Pinpoint the cell where the given text exists, returning its (x, y) midpoint coordinate. 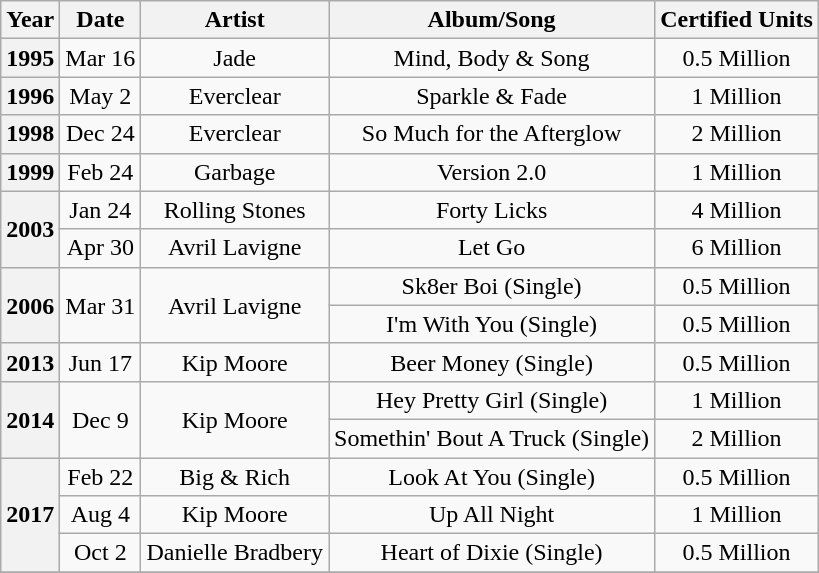
1998 (30, 134)
Sparkle & Fade (492, 96)
1996 (30, 96)
Big & Rich (235, 477)
Forty Licks (492, 210)
2014 (30, 419)
Rolling Stones (235, 210)
Mar 31 (100, 305)
4 Million (737, 210)
Heart of Dixie (Single) (492, 553)
I'm With You (Single) (492, 324)
Oct 2 (100, 553)
Mind, Body & Song (492, 58)
6 Million (737, 248)
Feb 22 (100, 477)
Artist (235, 20)
Somethin' Bout A Truck (Single) (492, 438)
Sk8er Boi (Single) (492, 286)
Album/Song (492, 20)
Apr 30 (100, 248)
Hey Pretty Girl (Single) (492, 400)
Beer Money (Single) (492, 362)
Mar 16 (100, 58)
Year (30, 20)
Dec 9 (100, 419)
Look At You (Single) (492, 477)
2017 (30, 515)
Dec 24 (100, 134)
Danielle Bradbery (235, 553)
Certified Units (737, 20)
2013 (30, 362)
Up All Night (492, 515)
1999 (30, 172)
Garbage (235, 172)
Date (100, 20)
May 2 (100, 96)
Jade (235, 58)
Aug 4 (100, 515)
Jun 17 (100, 362)
Version 2.0 (492, 172)
Let Go (492, 248)
So Much for the Afterglow (492, 134)
2003 (30, 229)
Jan 24 (100, 210)
2006 (30, 305)
1995 (30, 58)
Feb 24 (100, 172)
